Determine the [X, Y] coordinate at the center of the cell enclosing the given text.  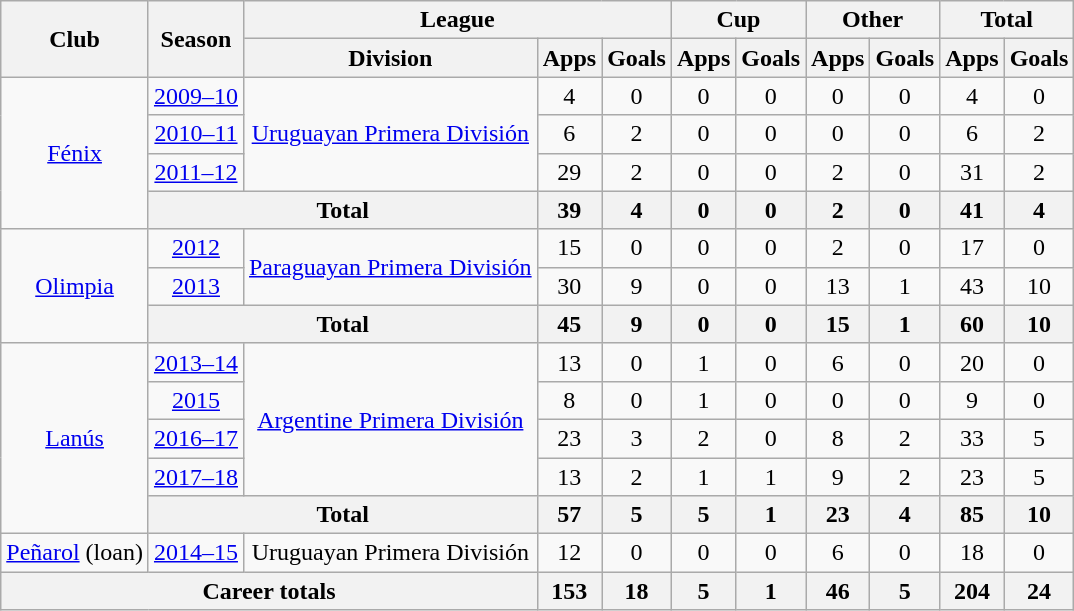
39 [569, 210]
2013–14 [196, 362]
Cup [738, 20]
33 [972, 438]
43 [972, 286]
Other [873, 20]
60 [972, 324]
2011–12 [196, 172]
29 [569, 172]
Division [390, 58]
24 [1039, 591]
3 [637, 438]
2010–11 [196, 134]
2015 [196, 400]
Club [75, 39]
46 [838, 591]
Season [196, 39]
204 [972, 591]
2014–15 [196, 553]
2017–18 [196, 477]
Argentine Primera División [390, 419]
41 [972, 210]
2012 [196, 248]
2013 [196, 286]
Olimpia [75, 286]
20 [972, 362]
Peñarol (loan) [75, 553]
85 [972, 515]
45 [569, 324]
Fénix [75, 153]
12 [569, 553]
Paraguayan Primera División [390, 267]
Lanús [75, 438]
31 [972, 172]
League [457, 20]
30 [569, 286]
57 [569, 515]
Career totals [269, 591]
17 [972, 248]
153 [569, 591]
2009–10 [196, 96]
2016–17 [196, 438]
